Scan for the cell matching the given text and deliver its [X, Y] coordinate at center. 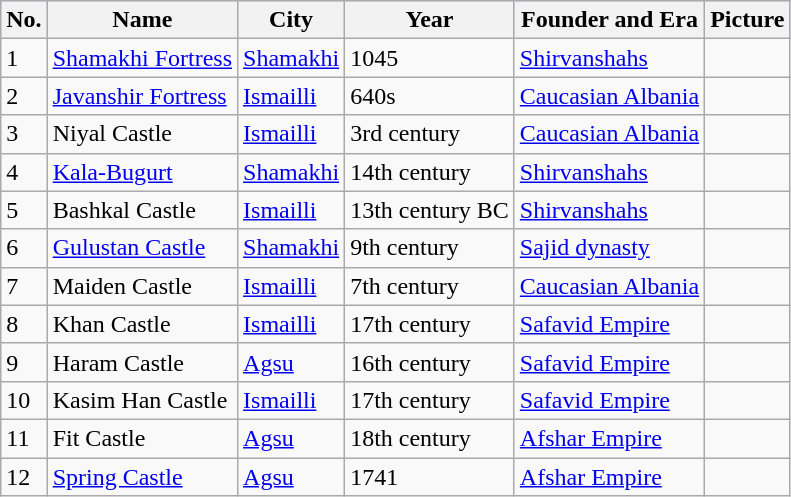
4 [24, 172]
Khan Castle [142, 324]
City [292, 20]
18th century [430, 438]
6 [24, 248]
Founder and Era [609, 20]
Fit Castle [142, 438]
14th century [430, 172]
640s [430, 96]
Haram Castle [142, 362]
Kala-Bugurt [142, 172]
Sajid dynasty [609, 248]
Kasim Han Castle [142, 400]
Gulustan Castle [142, 248]
8 [24, 324]
9th century [430, 248]
1 [24, 58]
Year [430, 20]
7th century [430, 286]
Bashkal Castle [142, 210]
Niyal Castle [142, 134]
2 [24, 96]
Picture [748, 20]
Maiden Castle [142, 286]
Spring Castle [142, 477]
Shamakhi Fortress [142, 58]
9 [24, 362]
11 [24, 438]
3rd century [430, 134]
5 [24, 210]
Name [142, 20]
3 [24, 134]
Javanshir Fortress [142, 96]
1045 [430, 58]
1741 [430, 477]
16th century [430, 362]
7 [24, 286]
No. [24, 20]
13th century BC [430, 210]
10 [24, 400]
12 [24, 477]
